Return the [X, Y] coordinate for the center point of the cell that contains the specified text.  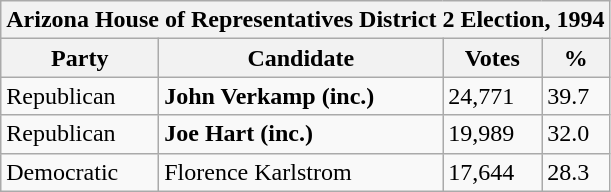
28.3 [576, 172]
% [576, 58]
Candidate [301, 58]
Democratic [80, 172]
Votes [492, 58]
Party [80, 58]
19,989 [492, 134]
Joe Hart (inc.) [301, 134]
24,771 [492, 96]
32.0 [576, 134]
Florence Karlstrom [301, 172]
John Verkamp (inc.) [301, 96]
Arizona House of Representatives District 2 Election, 1994 [306, 20]
17,644 [492, 172]
39.7 [576, 96]
